Scan for the cell matching the given text and deliver its (x, y) coordinate at center. 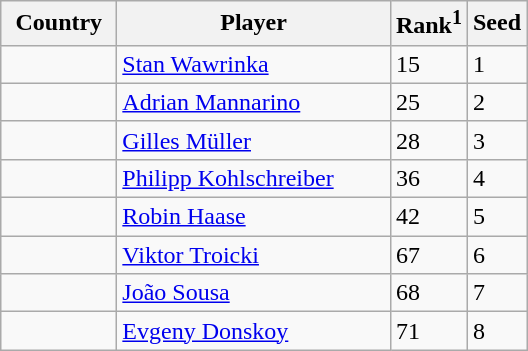
8 (496, 331)
15 (428, 64)
6 (496, 255)
67 (428, 255)
36 (428, 178)
1 (496, 64)
Evgeny Donskoy (254, 331)
Seed (496, 24)
Gilles Müller (254, 140)
Stan Wawrinka (254, 64)
3 (496, 140)
2 (496, 102)
Player (254, 24)
João Sousa (254, 293)
25 (428, 102)
4 (496, 178)
28 (428, 140)
Country (59, 24)
7 (496, 293)
71 (428, 331)
Viktor Troicki (254, 255)
Philipp Kohlschreiber (254, 178)
Robin Haase (254, 217)
68 (428, 293)
5 (496, 217)
42 (428, 217)
Rank1 (428, 24)
Adrian Mannarino (254, 102)
